Search for the cell housing the specified text and yield its (x, y) center coordinate. 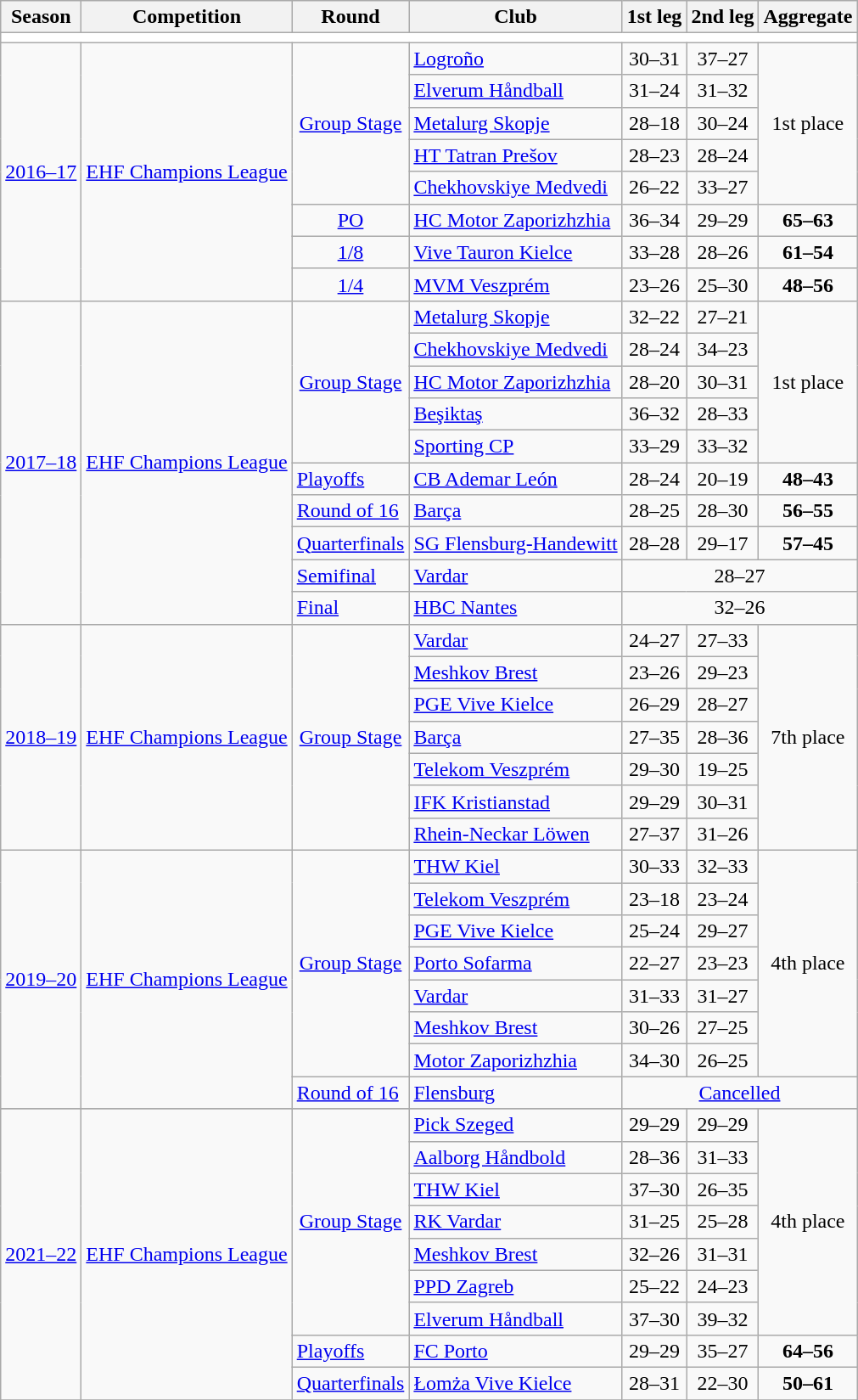
IFK Kristianstad (516, 801)
28–20 (654, 381)
2017–18 (41, 462)
PO (350, 220)
FC Porto (516, 1351)
1/4 (350, 284)
2nd leg (723, 17)
Competition (187, 17)
56–55 (808, 511)
27–25 (723, 1028)
SG Flensburg-Handewitt (516, 543)
PPD Zagreb (516, 1286)
22–27 (654, 964)
33–29 (654, 447)
31–24 (654, 91)
31–26 (723, 834)
36–34 (654, 220)
1st leg (654, 17)
34–30 (654, 1060)
22–30 (723, 1383)
28–23 (654, 155)
Rhein-Neckar Löwen (516, 834)
28–31 (654, 1383)
2016–17 (41, 171)
29–30 (654, 769)
20–19 (723, 479)
32–33 (723, 866)
7th place (808, 737)
30–26 (654, 1028)
Round (350, 17)
37–27 (723, 59)
27–37 (654, 834)
28–18 (654, 123)
30–33 (654, 866)
HBC Nantes (516, 608)
25–22 (654, 1286)
28–25 (654, 511)
Club (516, 17)
48–43 (808, 479)
2021–22 (41, 1255)
32–22 (654, 317)
1/8 (350, 252)
34–23 (723, 349)
31–31 (723, 1254)
Season (41, 17)
HT Tatran Prešov (516, 155)
29–17 (723, 543)
RK Vardar (516, 1222)
Łomża Vive Kielce (516, 1383)
30–24 (723, 123)
28–26 (723, 252)
25–28 (723, 1222)
26–29 (654, 705)
26–35 (723, 1189)
27–21 (723, 317)
39–32 (723, 1318)
26–22 (654, 188)
31–32 (723, 91)
24–27 (654, 640)
33–32 (723, 447)
Logroño (516, 59)
50–61 (808, 1383)
Pick Szeged (516, 1125)
23–23 (723, 964)
Vive Tauron Kielce (516, 252)
25–30 (723, 284)
2018–19 (41, 737)
28–30 (723, 511)
Final (350, 608)
MVM Veszprém (516, 284)
31–27 (723, 996)
Motor Zaporizhzhia (516, 1060)
28–28 (654, 543)
23–18 (654, 899)
27–33 (723, 640)
57–45 (808, 543)
64–56 (808, 1351)
35–27 (723, 1351)
29–27 (723, 931)
Cancelled (740, 1093)
Beşiktaş (516, 414)
26–25 (723, 1060)
31–25 (654, 1222)
61–54 (808, 252)
CB Ademar León (516, 479)
25–24 (654, 931)
27–35 (654, 737)
19–25 (723, 769)
Aalborg Håndbold (516, 1157)
33–27 (723, 188)
28–33 (723, 414)
48–56 (808, 284)
Sporting CP (516, 447)
2019–20 (41, 979)
36–32 (654, 414)
Flensburg (516, 1093)
23–24 (723, 899)
24–23 (723, 1286)
65–63 (808, 220)
29–23 (723, 672)
33–28 (654, 252)
Semifinal (350, 576)
Porto Sofarma (516, 964)
Aggregate (808, 17)
